Pinpoint the cell where the given text exists, returning its [X, Y] midpoint coordinate. 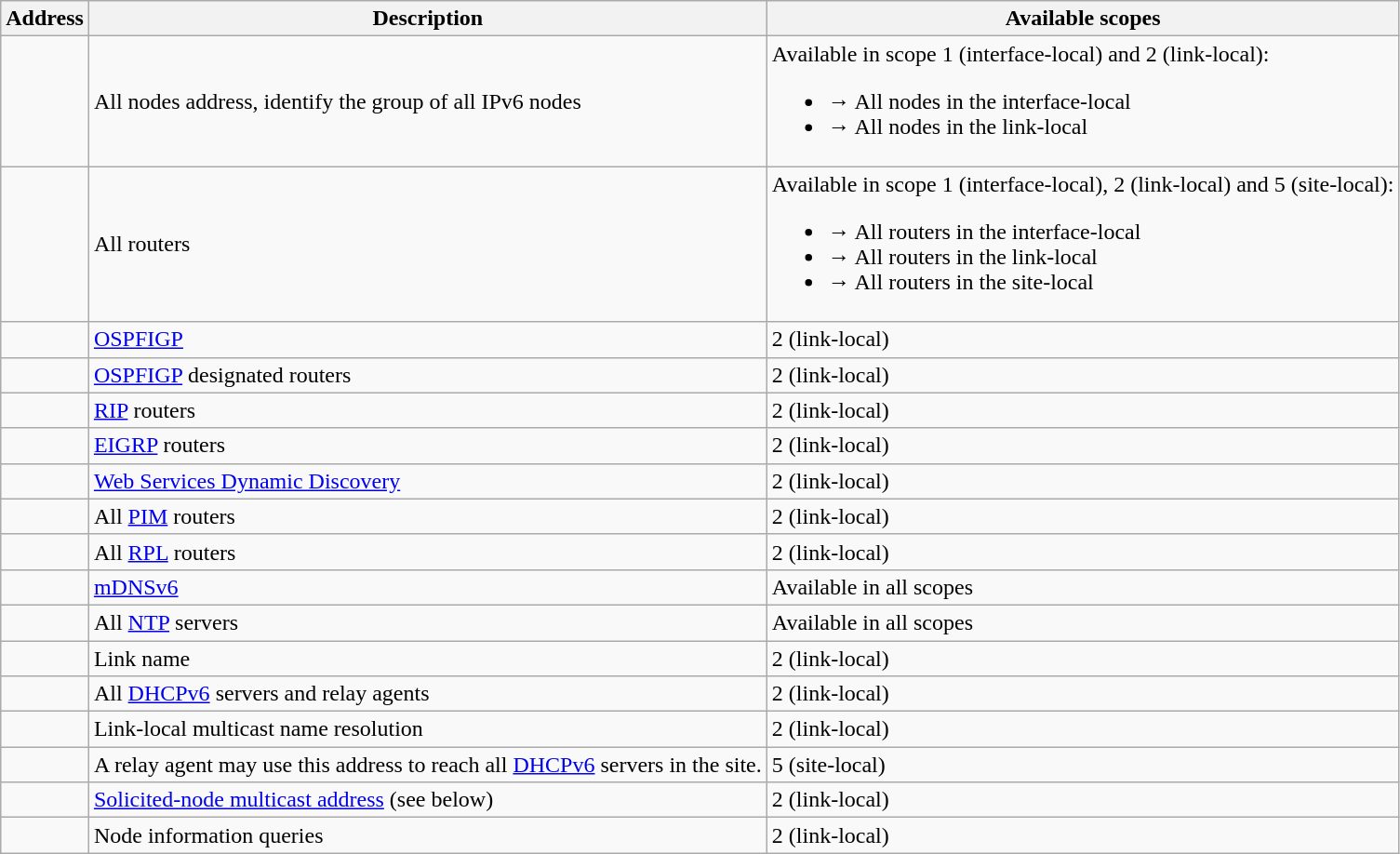
OSPFIGP designated routers [428, 375]
Link-local multicast name resolution [428, 729]
EIGRP routers [428, 446]
All NTP servers [428, 622]
OSPFIGP [428, 340]
Node information queries [428, 835]
All RPL routers [428, 552]
RIP routers [428, 410]
5 (site-local) [1083, 765]
A relay agent may use this address to reach all DHCPv6 servers in the site. [428, 765]
Address [45, 19]
Solicited-node multicast address (see below) [428, 800]
Link name [428, 658]
All DHCPv6 servers and relay agents [428, 694]
Available in scope 1 (interface-local) and 2 (link-local): → All nodes in the interface-local → All nodes in the link-local [1083, 101]
All nodes address, identify the group of all IPv6 nodes [428, 101]
All PIM routers [428, 516]
mDNSv6 [428, 587]
Web Services Dynamic Discovery [428, 481]
All routers [428, 244]
Description [428, 19]
Available scopes [1083, 19]
